Provide the [X, Y] coordinate of the cell's center where the given text is located.  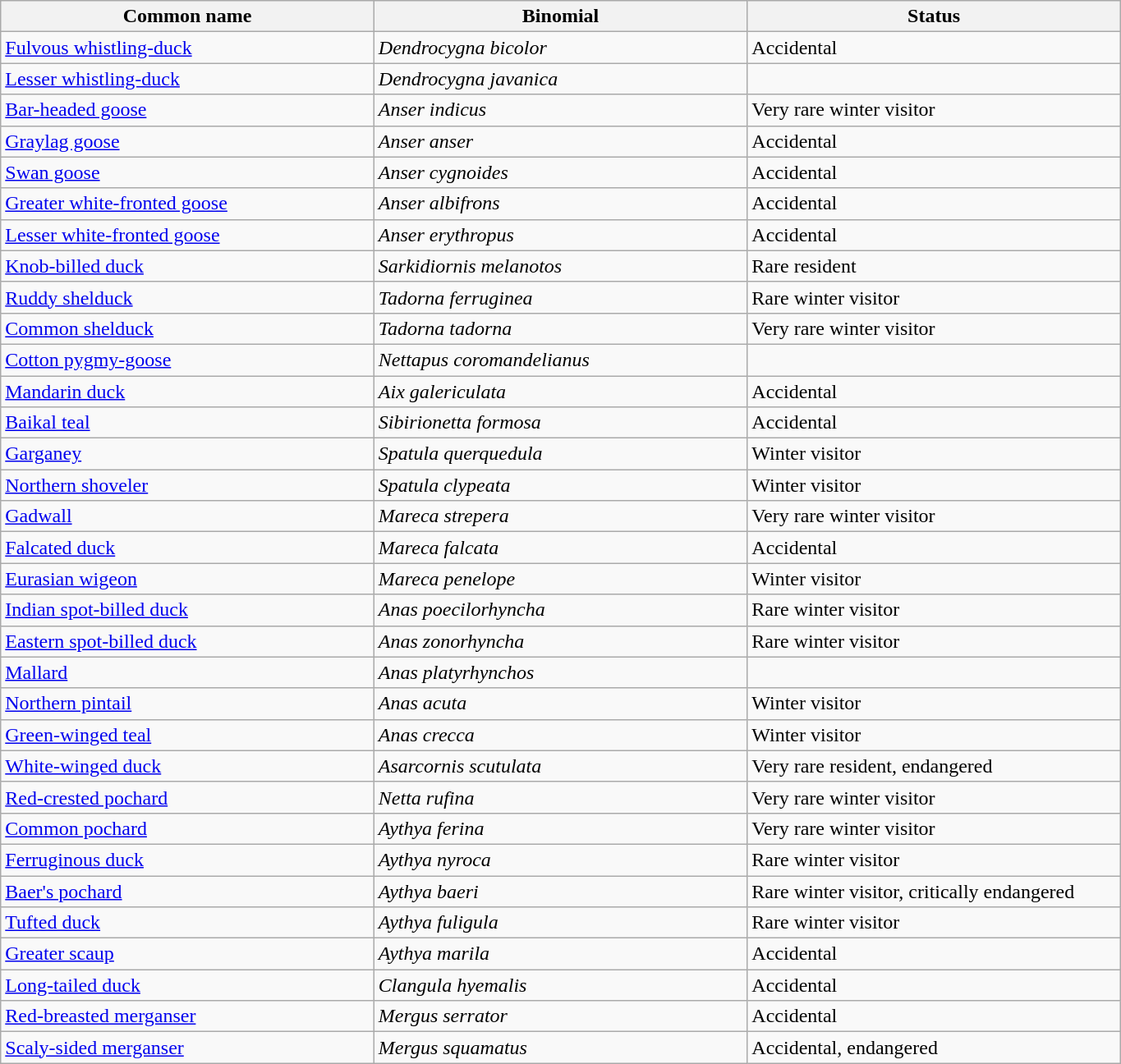
Asarcornis scutulata [560, 766]
Lesser whistling-duck [187, 79]
Eurasian wigeon [187, 579]
Spatula clypeata [560, 485]
Gadwall [187, 516]
Mareca strepera [560, 516]
Dendrocygna javanica [560, 79]
Fulvous whistling-duck [187, 48]
Clangula hyemalis [560, 985]
Knob-billed duck [187, 266]
Baikal teal [187, 423]
Anas acuta [560, 704]
Rare winter visitor, critically endangered [935, 891]
Nettapus coromandelianus [560, 360]
Indian spot-billed duck [187, 610]
Sibirionetta formosa [560, 423]
Greater scaup [187, 954]
Spatula querquedula [560, 454]
Sarkidiornis melanotos [560, 266]
Scaly-sided merganser [187, 1048]
Very rare resident, endangered [935, 766]
Anser cygnoides [560, 172]
White-winged duck [187, 766]
Ferruginous duck [187, 860]
Anser albifrons [560, 204]
Common name [187, 16]
Anas zonorhyncha [560, 641]
Mallard [187, 672]
Aythya marila [560, 954]
Green-winged teal [187, 735]
Netta rufina [560, 797]
Baer's pochard [187, 891]
Long-tailed duck [187, 985]
Anser indicus [560, 110]
Anser erythropus [560, 235]
Aythya ferina [560, 828]
Mergus serrator [560, 1016]
Mergus squamatus [560, 1048]
Anas platyrhynchos [560, 672]
Tadorna ferruginea [560, 297]
Ruddy shelduck [187, 297]
Accidental, endangered [935, 1048]
Anser anser [560, 141]
Graylag goose [187, 141]
Garganey [187, 454]
Dendrocygna bicolor [560, 48]
Mareca falcata [560, 548]
Common shelduck [187, 328]
Northern pintail [187, 704]
Common pochard [187, 828]
Cotton pygmy-goose [187, 360]
Lesser white-fronted goose [187, 235]
Greater white-fronted goose [187, 204]
Status [935, 16]
Tadorna tadorna [560, 328]
Aythya nyroca [560, 860]
Bar-headed goose [187, 110]
Falcated duck [187, 548]
Binomial [560, 16]
Northern shoveler [187, 485]
Mareca penelope [560, 579]
Aix galericulata [560, 392]
Red-breasted merganser [187, 1016]
Anas poecilorhyncha [560, 610]
Eastern spot-billed duck [187, 641]
Aythya fuligula [560, 923]
Aythya baeri [560, 891]
Anas crecca [560, 735]
Mandarin duck [187, 392]
Swan goose [187, 172]
Tufted duck [187, 923]
Rare resident [935, 266]
Red-crested pochard [187, 797]
